Pinpoint the cell where the given text exists, returning its [x, y] midpoint coordinate. 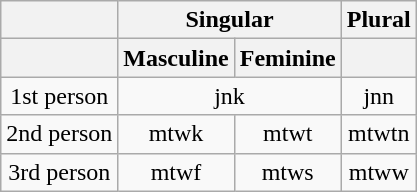
mtww [378, 172]
jnk [230, 96]
Masculine [176, 58]
Plural [378, 20]
Feminine [288, 58]
Singular [230, 20]
2nd person [60, 134]
1st person [60, 96]
jnn [378, 96]
mtws [288, 172]
3rd person [60, 172]
mtwf [176, 172]
mtwt [288, 134]
mtwk [176, 134]
mtwtn [378, 134]
